Return [X, Y] of the center of cell containing provided text 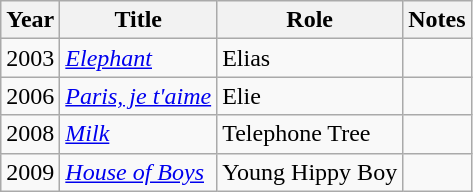
Elias [310, 58]
2003 [30, 58]
Notes [437, 20]
Elephant [138, 58]
Title [138, 20]
Paris, je t'aime [138, 96]
Role [310, 20]
2008 [30, 134]
Year [30, 20]
Telephone Tree [310, 134]
2006 [30, 96]
House of Boys [138, 172]
Milk [138, 134]
Elie [310, 96]
Young Hippy Boy [310, 172]
2009 [30, 172]
